Return [X, Y] of the center of cell containing provided text 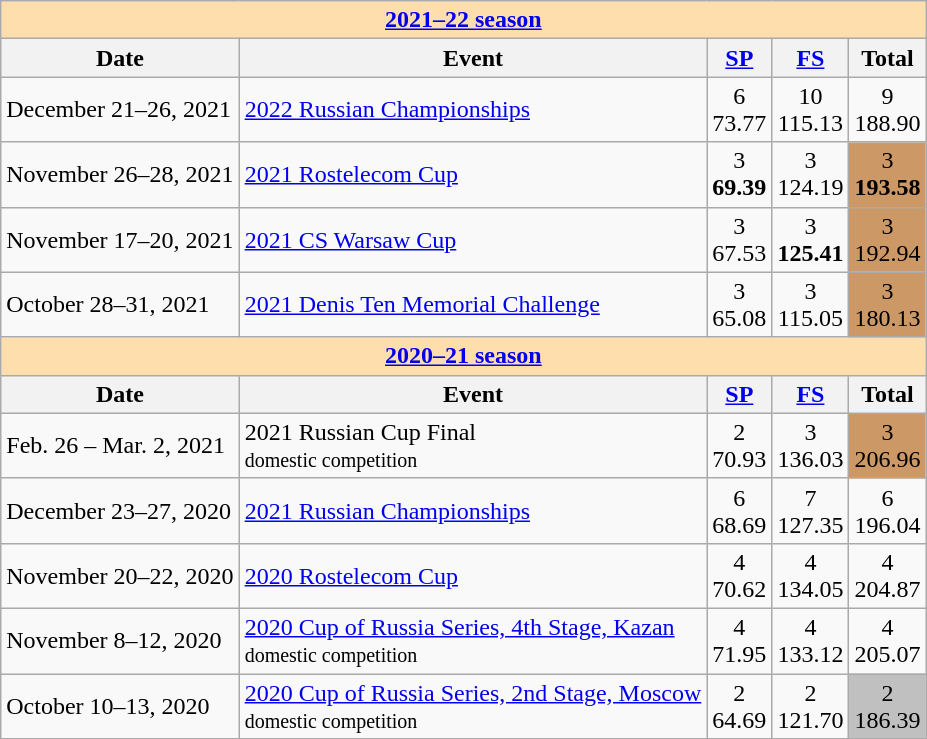
4 71.95 [740, 640]
4 70.62 [740, 576]
3 65.08 [740, 304]
2020 Cup of Russia Series, 4th Stage, Kazan domestic competition [473, 640]
3 115.05 [810, 304]
November 26–28, 2021 [120, 174]
Feb. 26 – Mar. 2, 2021 [120, 446]
6 68.69 [740, 510]
6 196.04 [888, 510]
4 205.07 [888, 640]
4 204.87 [888, 576]
November 17–20, 2021 [120, 240]
3 193.58 [888, 174]
6 73.77 [740, 110]
2021 Russian Cup Final domestic competition [473, 446]
October 28–31, 2021 [120, 304]
2020 Cup of Russia Series, 2nd Stage, Moscow domestic competition [473, 706]
2020–21 season [464, 356]
3 69.39 [740, 174]
2 121.70 [810, 706]
2021 CS Warsaw Cup [473, 240]
October 10–13, 2020 [120, 706]
7 127.35 [810, 510]
November 8–12, 2020 [120, 640]
3 67.53 [740, 240]
2021–22 season [464, 20]
December 21–26, 2021 [120, 110]
2021 Rostelecom Cup [473, 174]
4 134.05 [810, 576]
4 133.12 [810, 640]
2 70.93 [740, 446]
2021 Denis Ten Memorial Challenge [473, 304]
November 20–22, 2020 [120, 576]
2021 Russian Championships [473, 510]
December 23–27, 2020 [120, 510]
2020 Rostelecom Cup [473, 576]
2 186.39 [888, 706]
3 124.19 [810, 174]
3 125.41 [810, 240]
9 188.90 [888, 110]
2 64.69 [740, 706]
3 180.13 [888, 304]
3 136.03 [810, 446]
10 115.13 [810, 110]
2022 Russian Championships [473, 110]
3 206.96 [888, 446]
3 192.94 [888, 240]
